Detect which cell encompasses the target text, then output its (X, Y) center coordinate. 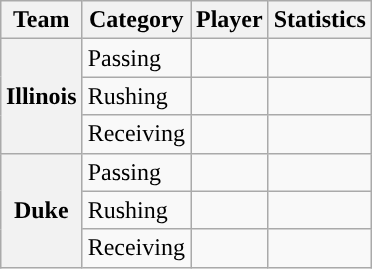
Category (136, 20)
Player (229, 20)
Team (41, 20)
Duke (41, 210)
Statistics (320, 20)
Illinois (41, 96)
